Locate the cell with the specified text and output its [X, Y] center coordinate. 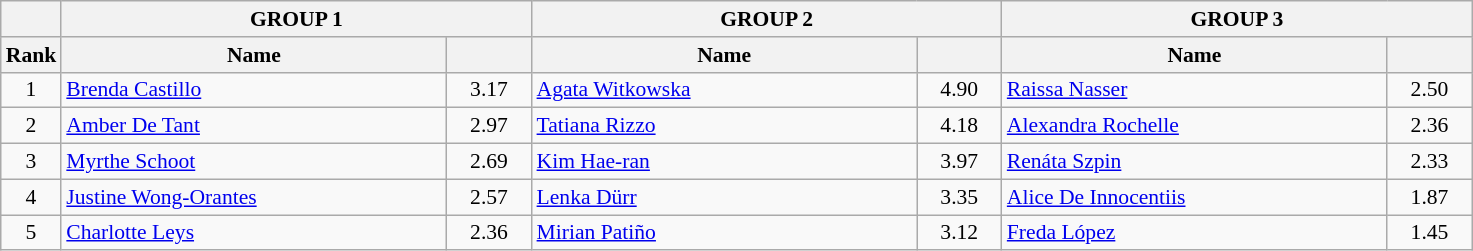
2.69 [488, 162]
1 [32, 90]
3.17 [488, 90]
3.35 [960, 197]
Brenda Castillo [254, 90]
Mirian Patiño [724, 233]
Tatiana Rizzo [724, 126]
Rank [32, 55]
Renáta Szpin [1194, 162]
2.97 [488, 126]
Kim Hae-ran [724, 162]
Alexandra Rochelle [1194, 126]
2 [32, 126]
Amber De Tant [254, 126]
3.97 [960, 162]
Myrthe Schoot [254, 162]
GROUP 1 [296, 19]
Lenka Dürr [724, 197]
Justine Wong-Orantes [254, 197]
2.33 [1430, 162]
4 [32, 197]
1.87 [1430, 197]
4.90 [960, 90]
4.18 [960, 126]
1.45 [1430, 233]
Freda López [1194, 233]
GROUP 2 [767, 19]
5 [32, 233]
GROUP 3 [1237, 19]
Agata Witkowska [724, 90]
Alice De Innocentiis [1194, 197]
3 [32, 162]
3.12 [960, 233]
Raissa Nasser [1194, 90]
2.57 [488, 197]
Charlotte Leys [254, 233]
2.50 [1430, 90]
